Scan for the cell matching the given text and deliver its (X, Y) coordinate at center. 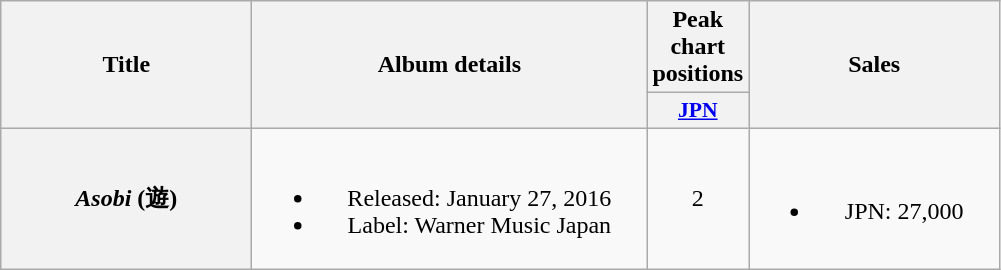
2 (698, 198)
JPN: 27,000 (874, 198)
Sales (874, 65)
Peak chart positions (698, 47)
Album details (450, 65)
Title (126, 65)
Released: January 27, 2016Label: Warner Music Japan (450, 198)
Asobi (遊) (126, 198)
JPN (698, 111)
